Determine the [x, y] coordinate at the center of the cell enclosing the given text.  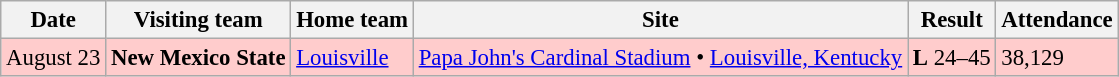
August 23 [54, 58]
Papa John's Cardinal Stadium • Louisville, Kentucky [660, 58]
Result [952, 20]
New Mexico State [198, 58]
Home team [352, 20]
Date [54, 20]
38,129 [1057, 58]
Louisville [352, 58]
Visiting team [198, 20]
Site [660, 20]
Attendance [1057, 20]
L 24–45 [952, 58]
